From the cell containing the given text, extract its center point as (X, Y) coordinate. 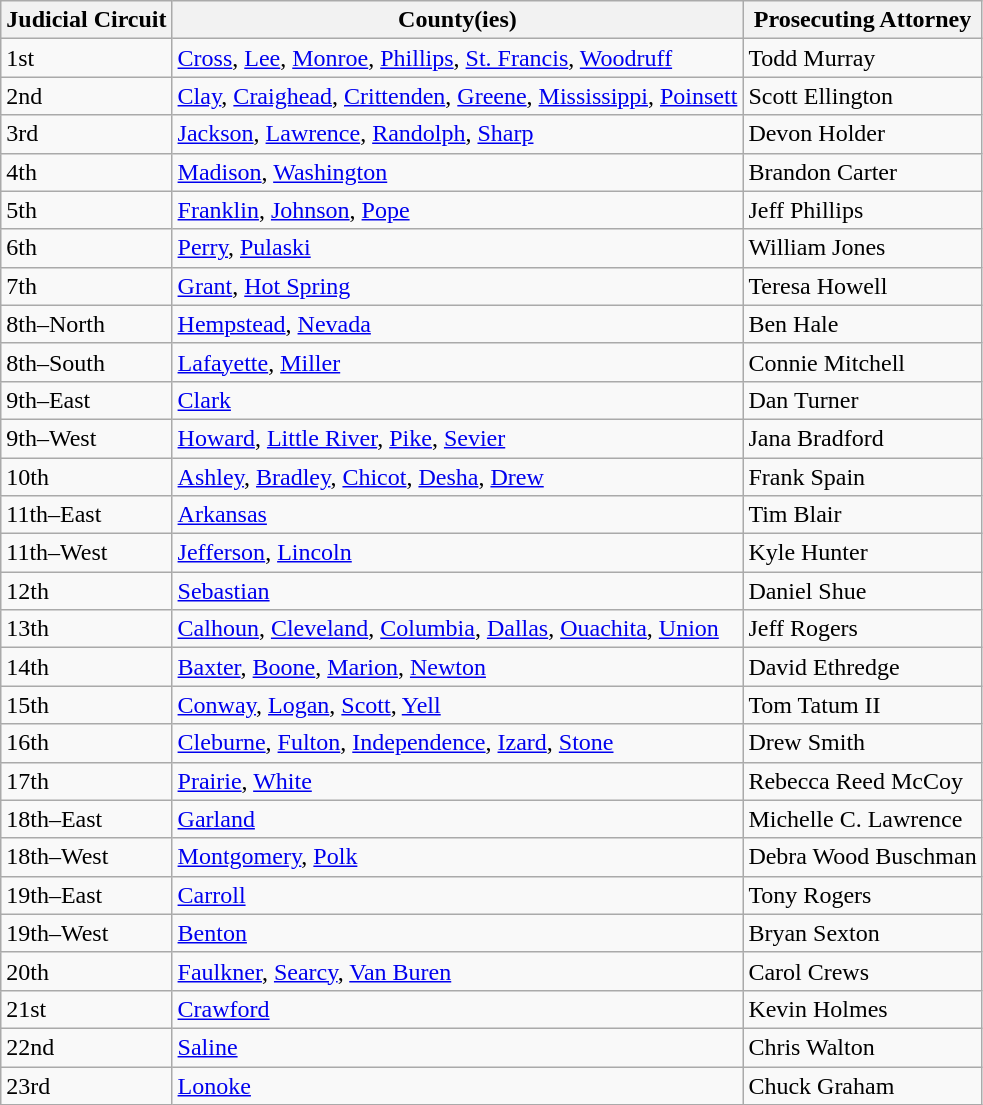
Conway, Logan, Scott, Yell (458, 705)
22nd (86, 1047)
Hempstead, Nevada (458, 324)
William Jones (862, 248)
Teresa Howell (862, 286)
Brandon Carter (862, 172)
4th (86, 172)
19th–East (86, 895)
Franklin, Johnson, Pope (458, 210)
Jackson, Lawrence, Randolph, Sharp (458, 134)
Lonoke (458, 1085)
Bryan Sexton (862, 933)
Ashley, Bradley, Chicot, Desha, Drew (458, 477)
21st (86, 1009)
6th (86, 248)
Benton (458, 933)
Sebastian (458, 591)
3rd (86, 134)
11th–East (86, 515)
19th–West (86, 933)
15th (86, 705)
Howard, Little River, Pike, Sevier (458, 438)
Grant, Hot Spring (458, 286)
12th (86, 591)
Rebecca Reed McCoy (862, 781)
Lafayette, Miller (458, 362)
Jefferson, Lincoln (458, 553)
8th–North (86, 324)
Perry, Pulaski (458, 248)
Scott Ellington (862, 96)
Connie Mitchell (862, 362)
23rd (86, 1085)
18th–East (86, 819)
Madison, Washington (458, 172)
Michelle C. Lawrence (862, 819)
Carroll (458, 895)
8th–South (86, 362)
Crawford (458, 1009)
Baxter, Boone, Marion, Newton (458, 667)
David Ethredge (862, 667)
Daniel Shue (862, 591)
Clark (458, 400)
Clay, Craighead, Crittenden, Greene, Mississippi, Poinsett (458, 96)
9th–East (86, 400)
Ben Hale (862, 324)
Arkansas (458, 515)
18th–West (86, 857)
Drew Smith (862, 743)
5th (86, 210)
Jeff Rogers (862, 629)
Calhoun, Cleveland, Columbia, Dallas, Ouachita, Union (458, 629)
County(ies) (458, 20)
Chuck Graham (862, 1085)
Devon Holder (862, 134)
Tony Rogers (862, 895)
Judicial Circuit (86, 20)
Cleburne, Fulton, Independence, Izard, Stone (458, 743)
Garland (458, 819)
Cross, Lee, Monroe, Phillips, St. Francis, Woodruff (458, 58)
Carol Crews (862, 971)
Tom Tatum II (862, 705)
Todd Murray (862, 58)
Chris Walton (862, 1047)
20th (86, 971)
10th (86, 477)
Prosecuting Attorney (862, 20)
1st (86, 58)
17th (86, 781)
Dan Turner (862, 400)
11th–West (86, 553)
Tim Blair (862, 515)
Prairie, White (458, 781)
13th (86, 629)
14th (86, 667)
Jeff Phillips (862, 210)
Montgomery, Polk (458, 857)
Debra Wood Buschman (862, 857)
9th–West (86, 438)
Frank Spain (862, 477)
Saline (458, 1047)
Kyle Hunter (862, 553)
2nd (86, 96)
7th (86, 286)
Faulkner, Searcy, Van Buren (458, 971)
Kevin Holmes (862, 1009)
16th (86, 743)
Jana Bradford (862, 438)
